From the cell containing the given text, extract its center point as [X, Y] coordinate. 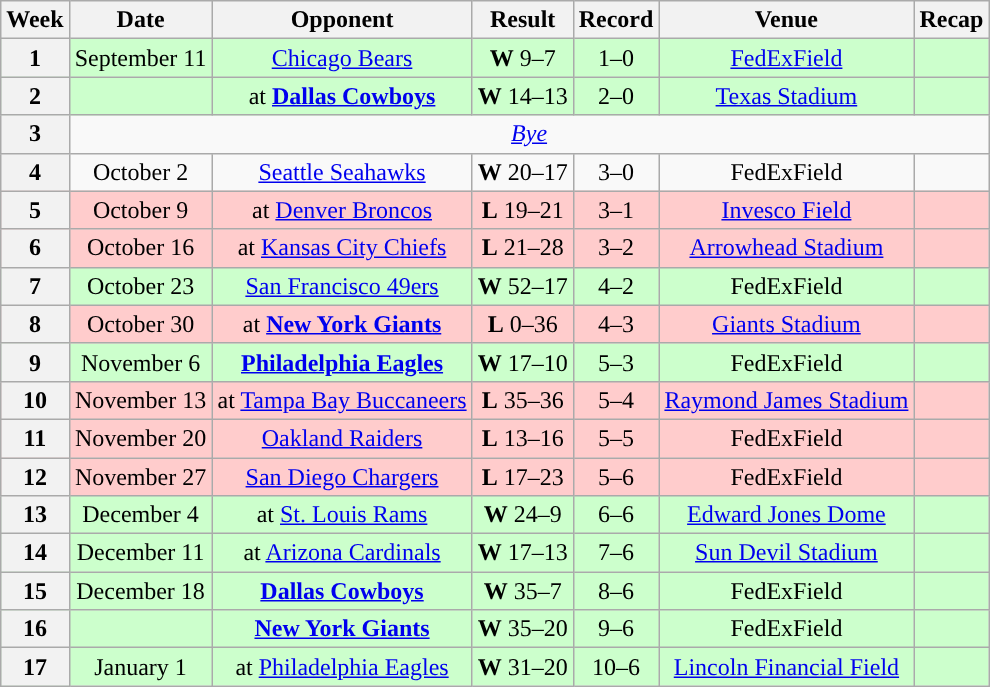
10–6 [616, 667]
Lincoln Financial Field [786, 667]
San Francisco 49ers [342, 286]
Raymond James Stadium [786, 400]
9 [35, 362]
Philadelphia Eagles [342, 362]
W 24–9 [522, 515]
at Tampa Bay Buccaneers [342, 400]
15 [35, 591]
3 [35, 134]
September 11 [140, 58]
December 4 [140, 515]
Week [35, 20]
at Arizona Cardinals [342, 553]
October 23 [140, 286]
October 9 [140, 210]
October 2 [140, 172]
Oakland Raiders [342, 438]
4 [35, 172]
at St. Louis Rams [342, 515]
Recap [952, 20]
7 [35, 286]
3–2 [616, 248]
Date [140, 20]
13 [35, 515]
6–6 [616, 515]
2 [35, 96]
November 27 [140, 477]
at Philadelphia Eagles [342, 667]
L 35–36 [522, 400]
Chicago Bears [342, 58]
10 [35, 400]
7–6 [616, 553]
5–3 [616, 362]
W 52–17 [522, 286]
1–0 [616, 58]
November 6 [140, 362]
Bye [529, 134]
W 35–20 [522, 629]
5–4 [616, 400]
San Diego Chargers [342, 477]
L 19–21 [522, 210]
Texas Stadium [786, 96]
11 [35, 438]
at Denver Broncos [342, 210]
5 [35, 210]
Opponent [342, 20]
12 [35, 477]
Giants Stadium [786, 324]
W 17–13 [522, 553]
November 20 [140, 438]
9–6 [616, 629]
Sun Devil Stadium [786, 553]
L 0–36 [522, 324]
Edward Jones Dome [786, 515]
Dallas Cowboys [342, 591]
6 [35, 248]
W 17–10 [522, 362]
November 13 [140, 400]
5–5 [616, 438]
October 30 [140, 324]
at New York Giants [342, 324]
1 [35, 58]
January 1 [140, 667]
W 31–20 [522, 667]
Seattle Seahawks [342, 172]
4–2 [616, 286]
L 21–28 [522, 248]
3–1 [616, 210]
December 18 [140, 591]
L 17–23 [522, 477]
L 13–16 [522, 438]
W 20–17 [522, 172]
Record [616, 20]
W 9–7 [522, 58]
4–3 [616, 324]
17 [35, 667]
at Dallas Cowboys [342, 96]
8 [35, 324]
W 14–13 [522, 96]
8–6 [616, 591]
December 11 [140, 553]
2–0 [616, 96]
3–0 [616, 172]
New York Giants [342, 629]
at Kansas City Chiefs [342, 248]
Venue [786, 20]
W 35–7 [522, 591]
5–6 [616, 477]
Arrowhead Stadium [786, 248]
16 [35, 629]
October 16 [140, 248]
14 [35, 553]
Invesco Field [786, 210]
Result [522, 20]
